Determine the (X, Y) coordinate at the center of the cell enclosing the given text.  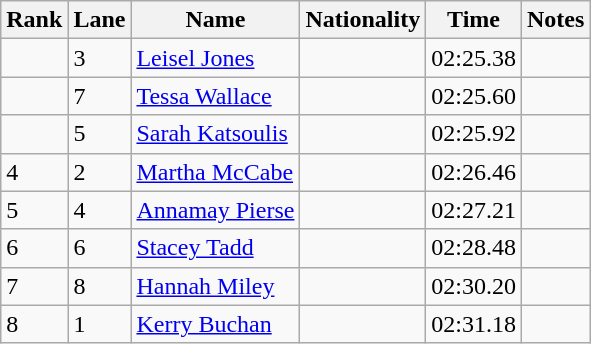
Sarah Katsoulis (216, 134)
1 (100, 324)
Tessa Wallace (216, 96)
Nationality (363, 20)
Martha McCabe (216, 172)
2 (100, 172)
02:30.20 (474, 286)
Kerry Buchan (216, 324)
Time (474, 20)
02:31.18 (474, 324)
Leisel Jones (216, 58)
3 (100, 58)
Hannah Miley (216, 286)
Lane (100, 20)
Name (216, 20)
Annamay Pierse (216, 210)
02:25.60 (474, 96)
Stacey Tadd (216, 248)
02:28.48 (474, 248)
02:25.92 (474, 134)
02:26.46 (474, 172)
Rank (34, 20)
02:27.21 (474, 210)
02:25.38 (474, 58)
Notes (555, 20)
